Pinpoint the cell where the given text exists, returning its [x, y] midpoint coordinate. 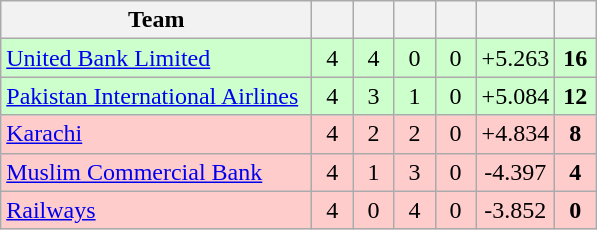
-4.397 [516, 172]
8 [576, 134]
+4.834 [516, 134]
+5.084 [516, 96]
Pakistan International Airlines [156, 96]
Muslim Commercial Bank [156, 172]
Karachi [156, 134]
12 [576, 96]
Railways [156, 210]
+5.263 [516, 58]
-3.852 [516, 210]
16 [576, 58]
United Bank Limited [156, 58]
Team [156, 20]
